Find where the given text appears and provide that cell's center as [X, Y] coordinate. 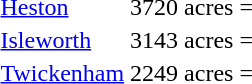
3143 acres [182, 40]
